From the cell containing the given text, extract its center point as [x, y] coordinate. 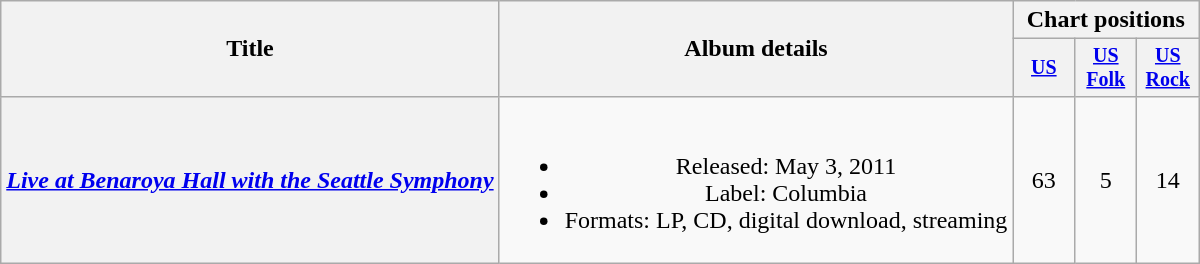
Live at Benaroya Hall with the Seattle Symphony [250, 180]
Chart positions [1106, 20]
63 [1044, 180]
14 [1168, 180]
US [1044, 68]
Released: May 3, 2011Label: ColumbiaFormats: LP, CD, digital download, streaming [756, 180]
USRock [1168, 68]
USFolk [1106, 68]
Album details [756, 49]
Title [250, 49]
5 [1106, 180]
